Output the (X, Y) coordinate of the center of the cell containing the given text.  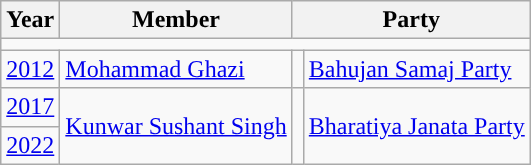
Bharatiya Janata Party (416, 126)
Mohammad Ghazi (176, 69)
Bahujan Samaj Party (416, 69)
2012 (30, 69)
Member (176, 20)
Party (411, 20)
Kunwar Sushant Singh (176, 126)
2022 (30, 145)
Year (30, 20)
2017 (30, 107)
